Scan for the cell matching the given text and deliver its [x, y] coordinate at center. 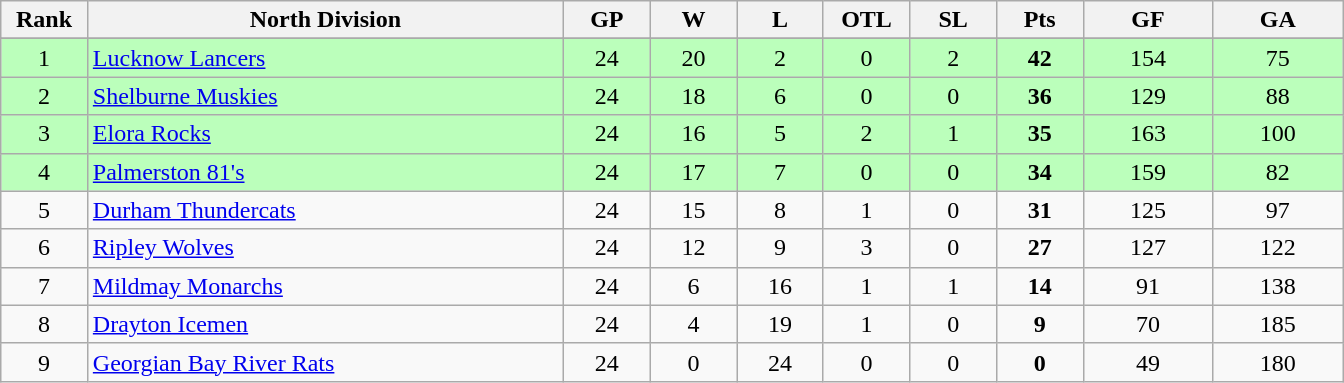
122 [1278, 248]
42 [1040, 58]
97 [1278, 210]
20 [694, 58]
Mildmay Monarchs [325, 286]
91 [1148, 286]
12 [694, 248]
88 [1278, 96]
17 [694, 172]
49 [1148, 362]
31 [1040, 210]
14 [1040, 286]
18 [694, 96]
15 [694, 210]
W [694, 20]
GP [608, 20]
185 [1278, 324]
138 [1278, 286]
70 [1148, 324]
159 [1148, 172]
180 [1278, 362]
L [780, 20]
OTL [866, 20]
75 [1278, 58]
34 [1040, 172]
Lucknow Lancers [325, 58]
36 [1040, 96]
Georgian Bay River Rats [325, 362]
129 [1148, 96]
Pts [1040, 20]
North Division [325, 20]
35 [1040, 134]
19 [780, 324]
SL [954, 20]
154 [1148, 58]
Ripley Wolves [325, 248]
125 [1148, 210]
163 [1148, 134]
100 [1278, 134]
Durham Thundercats [325, 210]
Palmerston 81's [325, 172]
Rank [44, 20]
GA [1278, 20]
Elora Rocks [325, 134]
Drayton Icemen [325, 324]
82 [1278, 172]
27 [1040, 248]
GF [1148, 20]
Shelburne Muskies [325, 96]
127 [1148, 248]
